Extract the [X, Y] coordinate from the center of the cell holding the provided text.  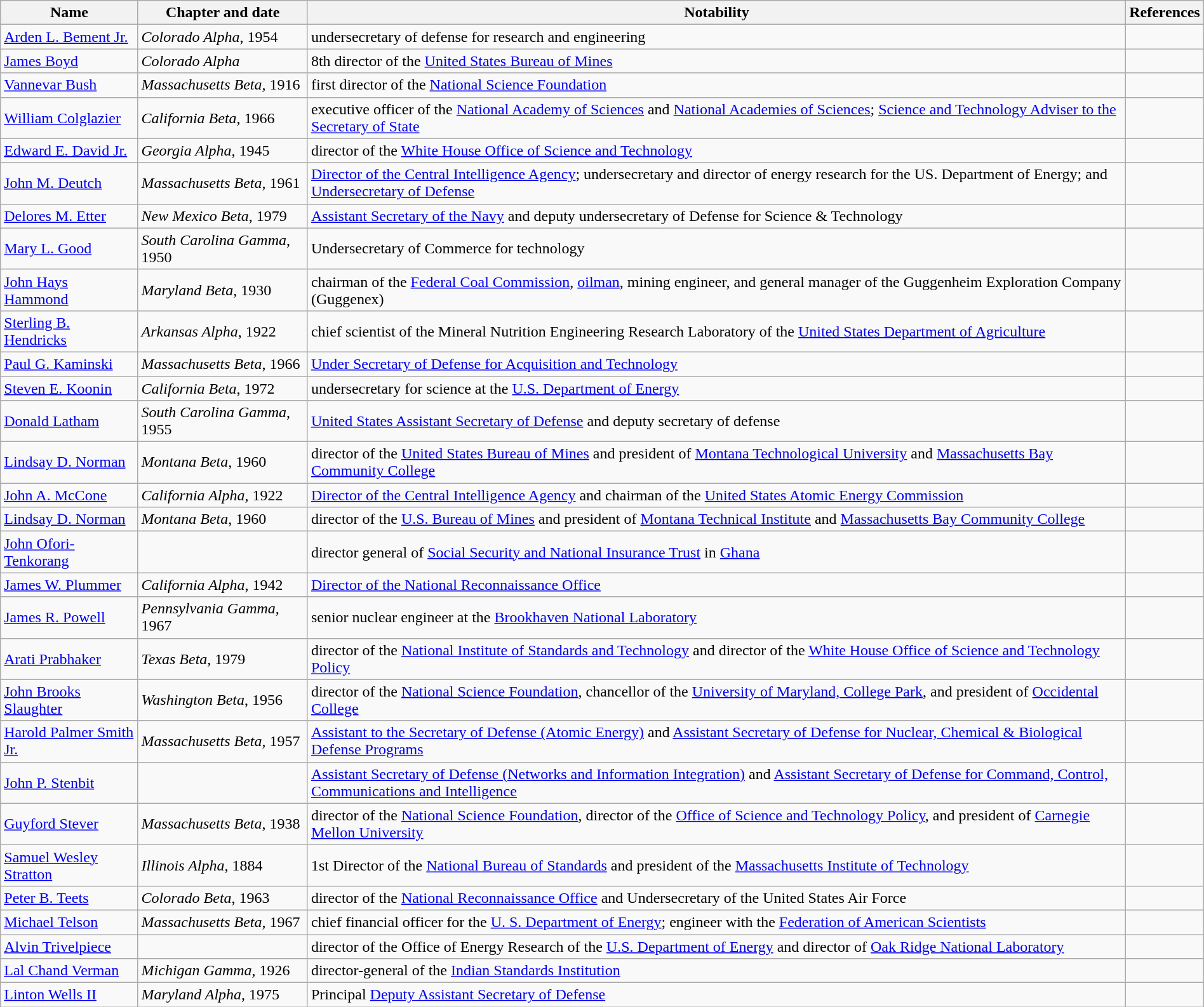
Under Secretary of Defense for Acquisition and Technology [716, 364]
Arkansas Alpha, 1922 [222, 331]
Notability [716, 13]
Peter B. Teets [69, 898]
Pennsylvania Gamma, 1967 [222, 617]
California Beta, 1966 [222, 118]
Chapter and date [222, 13]
first director of the National Science Foundation [716, 85]
undersecretary of defense for research and engineering [716, 37]
Name [69, 13]
1st Director of the National Bureau of Standards and president of the Massachusetts Institute of Technology [716, 865]
James Boyd [69, 61]
John M. Deutch [69, 183]
director of the National Institute of Standards and Technology and director of the White House Office of Science and Technology Policy [716, 659]
Arati Prabhaker [69, 659]
Michael Telson [69, 922]
Maryland Beta, 1930 [222, 290]
California Alpha, 1942 [222, 585]
director general of Social Security and National Insurance Trust in Ghana [716, 552]
director of the White House Office of Science and Technology [716, 150]
Principal Deputy Assistant Secretary of Defense [716, 995]
Donald Latham [69, 422]
Delores M. Etter [69, 216]
John A. McCone [69, 495]
chief scientist of the Mineral Nutrition Engineering Research Laboratory of the United States Department of Agriculture [716, 331]
California Beta, 1972 [222, 388]
Texas Beta, 1979 [222, 659]
Steven E. Koonin [69, 388]
Georgia Alpha, 1945 [222, 150]
Massachusetts Beta, 1957 [222, 742]
director of the U.S. Bureau of Mines and president of Montana Technical Institute and Massachusetts Bay Community College [716, 519]
Maryland Alpha, 1975 [222, 995]
Washington Beta, 1956 [222, 700]
United States Assistant Secretary of Defense and deputy secretary of defense [716, 422]
Massachusetts Beta, 1966 [222, 364]
senior nuclear engineer at the Brookhaven National Laboratory [716, 617]
Massachusetts Beta, 1961 [222, 183]
Colorado Alpha [222, 61]
Colorado Alpha, 1954 [222, 37]
undersecretary for science at the U.S. Department of Energy [716, 388]
chief financial officer for the U. S. Department of Energy; engineer with the Federation of American Scientists [716, 922]
director-general of the Indian Standards Institution [716, 971]
Linton Wells II [69, 995]
director of the Office of Energy Research of the U.S. Department of Energy and director of Oak Ridge National Laboratory [716, 947]
South Carolina Gamma, 1950 [222, 249]
James R. Powell [69, 617]
Guyford Stever [69, 824]
Director of the National Reconnaissance Office [716, 585]
William Colglazier [69, 118]
John P. Stenbit [69, 782]
director of the National Reconnaissance Office and Undersecretary of the United States Air Force [716, 898]
director of the United States Bureau of Mines and president of Montana Technological University and Massachusetts Bay Community College [716, 462]
Assistant to the Secretary of Defense (Atomic Energy) and Assistant Secretary of Defense for Nuclear, Chemical & Biological Defense Programs [716, 742]
Undersecretary of Commerce for technology [716, 249]
Alvin Trivelpiece [69, 947]
Mary L. Good [69, 249]
California Alpha, 1922 [222, 495]
South Carolina Gamma, 1955 [222, 422]
Massachusetts Beta, 1916 [222, 85]
James W. Plummer [69, 585]
Director of the Central Intelligence Agency and chairman of the United States Atomic Energy Commission [716, 495]
Colorado Beta, 1963 [222, 898]
Paul G. Kaminski [69, 364]
Massachusetts Beta, 1967 [222, 922]
Illinois Alpha, 1884 [222, 865]
director of the National Science Foundation, chancellor of the University of Maryland, College Park, and president of Occidental College [716, 700]
Sterling B. Hendricks [69, 331]
New Mexico Beta, 1979 [222, 216]
chairman of the Federal Coal Commission, oilman, mining engineer, and general manager of the Guggenheim Exploration Company (Guggenex) [716, 290]
References [1165, 13]
Lal Chand Verman [69, 971]
John Hays Hammond [69, 290]
Arden L. Bement Jr. [69, 37]
Massachusetts Beta, 1938 [222, 824]
John Ofori-Tenkorang [69, 552]
John Brooks Slaughter [69, 700]
Michigan Gamma, 1926 [222, 971]
8th director of the United States Bureau of Mines [716, 61]
director of the National Science Foundation, director of the Office of Science and Technology Policy, and president of Carnegie Mellon University [716, 824]
Edward E. David Jr. [69, 150]
Harold Palmer Smith Jr. [69, 742]
executive officer of the National Academy of Sciences and National Academies of Sciences; Science and Technology Adviser to the Secretary of State [716, 118]
Samuel Wesley Stratton [69, 865]
Assistant Secretary of the Navy and deputy undersecretary of Defense for Science & Technology [716, 216]
Vannevar Bush [69, 85]
